Return the (X, Y) coordinate for the center point of the cell that contains the specified text.  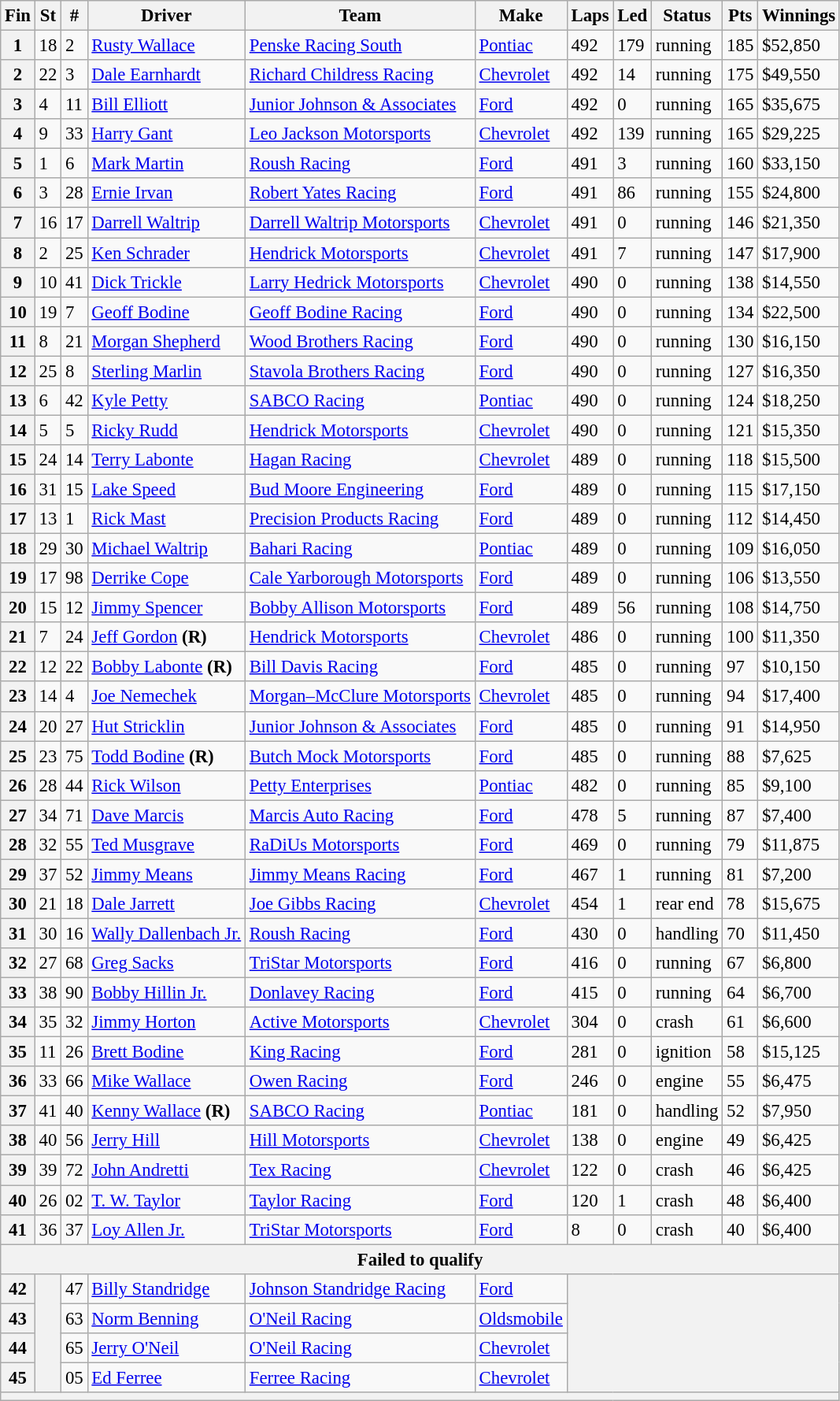
Leo Jackson Motorsports (360, 134)
Failed to qualify (420, 1259)
124 (740, 401)
Mike Wallace (166, 1081)
Michael Waltrip (166, 549)
Active Motorsports (360, 1022)
Wally Dallenbach Jr. (166, 933)
$22,500 (799, 312)
Cale Yarborough Motorsports (360, 578)
146 (740, 223)
246 (590, 1081)
482 (590, 785)
rear end (686, 904)
Jimmy Means (166, 874)
$17,400 (799, 697)
Loy Allen Jr. (166, 1229)
Dave Marcis (166, 815)
68 (74, 963)
Darrell Waltrip Motorsports (360, 223)
Robert Yates Racing (360, 193)
467 (590, 874)
$14,950 (799, 726)
Jimmy Means Racing (360, 874)
Bobby Labonte (R) (166, 667)
134 (740, 312)
Bill Elliott (166, 105)
$6,600 (799, 1022)
415 (590, 993)
Dick Trickle (166, 282)
John Andretti (166, 1170)
$16,150 (799, 341)
$15,125 (799, 1052)
Ferree Racing (360, 1377)
120 (590, 1200)
Jimmy Horton (166, 1022)
Rick Mast (166, 519)
$7,625 (799, 756)
$18,250 (799, 401)
$7,950 (799, 1111)
78 (740, 904)
$33,150 (799, 164)
87 (740, 815)
Joe Gibbs Racing (360, 904)
$9,100 (799, 785)
Norm Benning (166, 1318)
112 (740, 519)
181 (590, 1111)
$15,350 (799, 430)
Dale Jarrett (166, 904)
$11,875 (799, 845)
$29,225 (799, 134)
T. W. Taylor (166, 1200)
469 (590, 845)
King Racing (360, 1052)
Morgan Shepherd (166, 341)
118 (740, 460)
45 (18, 1377)
Harry Gant (166, 134)
Pts (740, 16)
Winnings (799, 16)
RaDiUs Motorsports (360, 845)
430 (590, 933)
454 (590, 904)
67 (740, 963)
$6,700 (799, 993)
Marcis Auto Racing (360, 815)
ignition (686, 1052)
Todd Bodine (R) (166, 756)
Jerry Hill (166, 1141)
48 (740, 1200)
Darrell Waltrip (166, 223)
$17,150 (799, 489)
Joe Nemechek (166, 697)
Wood Brothers Racing (360, 341)
Dale Earnhardt (166, 75)
05 (74, 1377)
Morgan–McClure Motorsports (360, 697)
Owen Racing (360, 1081)
Greg Sacks (166, 963)
$24,800 (799, 193)
Taylor Racing (360, 1200)
Hut Stricklin (166, 726)
49 (740, 1141)
109 (740, 549)
Geoff Bodine (166, 312)
75 (74, 756)
486 (590, 637)
Donlavey Racing (360, 993)
Laps (590, 16)
$16,050 (799, 549)
130 (740, 341)
Fin (18, 16)
$15,675 (799, 904)
185 (740, 46)
Make (521, 16)
175 (740, 75)
281 (590, 1052)
Precision Products Racing (360, 519)
46 (740, 1170)
121 (740, 430)
94 (740, 697)
70 (740, 933)
65 (74, 1348)
66 (74, 1081)
Terry Labonte (166, 460)
88 (740, 756)
$11,350 (799, 637)
122 (590, 1170)
81 (740, 874)
478 (590, 815)
Bill Davis Racing (360, 667)
91 (740, 726)
71 (74, 815)
Petty Enterprises (360, 785)
Jeff Gordon (R) (166, 637)
Bobby Hillin Jr. (166, 993)
Led (633, 16)
72 (74, 1170)
47 (74, 1288)
Derrike Cope (166, 578)
Oldsmobile (521, 1318)
$14,750 (799, 608)
$52,850 (799, 46)
106 (740, 578)
Kyle Petty (166, 401)
$11,450 (799, 933)
Billy Standridge (166, 1288)
# (74, 16)
Ken Schrader (166, 253)
127 (740, 371)
Sterling Marlin (166, 371)
Driver (166, 16)
98 (74, 578)
$13,550 (799, 578)
$6,800 (799, 963)
304 (590, 1022)
$35,675 (799, 105)
108 (740, 608)
Hill Motorsports (360, 1141)
139 (633, 134)
43 (18, 1318)
$14,550 (799, 282)
$49,550 (799, 75)
$16,350 (799, 371)
Team (360, 16)
63 (74, 1318)
Status (686, 16)
155 (740, 193)
Brett Bodine (166, 1052)
Mark Martin (166, 164)
Ed Ferree (166, 1377)
Stavola Brothers Racing (360, 371)
Ted Musgrave (166, 845)
85 (740, 785)
Tex Racing (360, 1170)
$17,900 (799, 253)
Jimmy Spencer (166, 608)
Rusty Wallace (166, 46)
416 (590, 963)
100 (740, 637)
Richard Childress Racing (360, 75)
Rick Wilson (166, 785)
Bobby Allison Motorsports (360, 608)
St (47, 16)
Penske Racing South (360, 46)
179 (633, 46)
147 (740, 253)
$10,150 (799, 667)
58 (740, 1052)
Kenny Wallace (R) (166, 1111)
Jerry O'Neil (166, 1348)
$6,475 (799, 1081)
79 (740, 845)
Hagan Racing (360, 460)
Ricky Rudd (166, 430)
90 (74, 993)
160 (740, 164)
Butch Mock Motorsports (360, 756)
86 (633, 193)
64 (740, 993)
Ernie Irvan (166, 193)
$14,450 (799, 519)
Lake Speed (166, 489)
61 (740, 1022)
Johnson Standridge Racing (360, 1288)
02 (74, 1200)
Geoff Bodine Racing (360, 312)
$7,200 (799, 874)
$7,400 (799, 815)
$21,350 (799, 223)
97 (740, 667)
Bahari Racing (360, 549)
Bud Moore Engineering (360, 489)
Larry Hedrick Motorsports (360, 282)
$15,500 (799, 460)
115 (740, 489)
